Return the [X, Y] coordinate for the center point of the cell that contains the specified text.  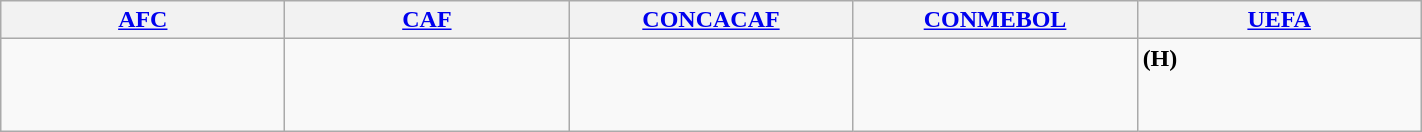
CONCACAF [711, 20]
AFC [143, 20]
(H) [1279, 85]
UEFA [1279, 20]
CONMEBOL [995, 20]
CAF [427, 20]
